Return [x, y] of the center of cell containing provided text 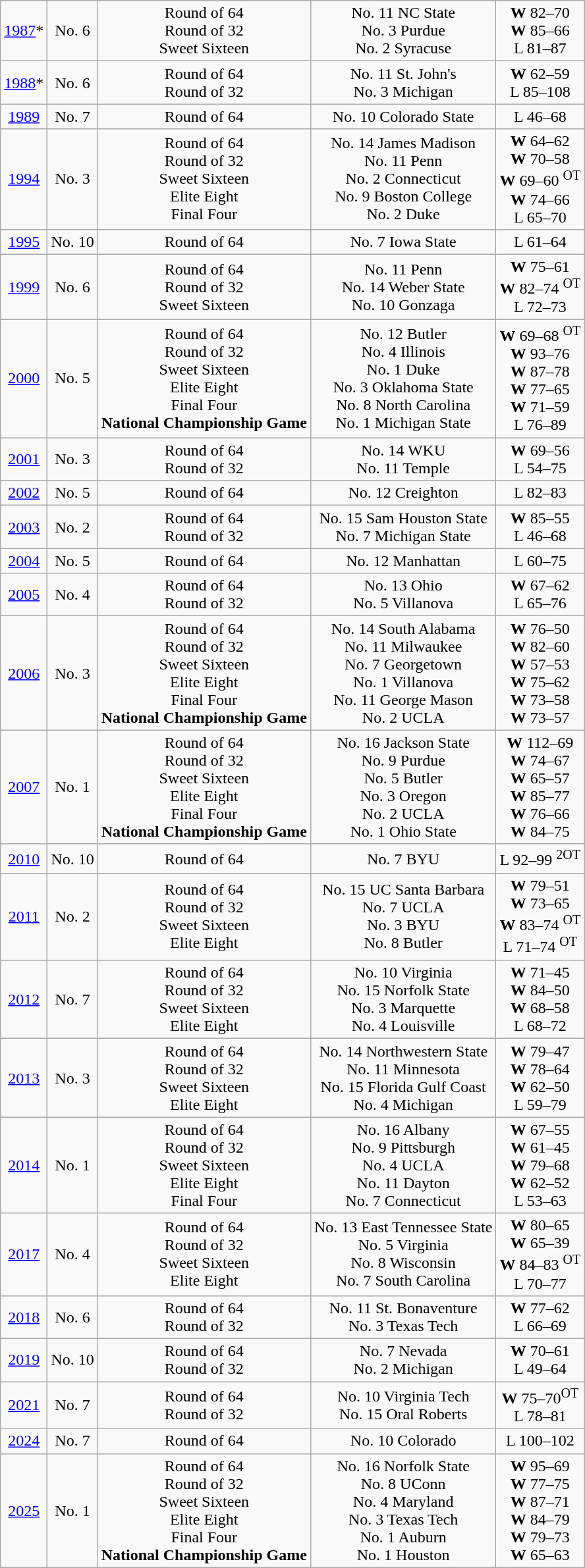
W 95–69W 77–75W 87–71W 84–79W 79–73 W 65–63 [540, 1510]
No. 10 Colorado State [403, 117]
No. 12 Manhattan [403, 561]
L 60–75 [540, 561]
2019 [24, 1360]
2002 [24, 493]
No. 13 OhioNo. 5 Villanova [403, 595]
W 70–61L 49–64 [540, 1360]
L 92–99 2OT [540, 858]
W 69–56L 54–75 [540, 459]
W 64–62W 70–58W 69–60 OTW 74–66L 65–70 [540, 179]
1989 [24, 117]
1988* [24, 83]
1999 [24, 287]
W 77–62L 66–69 [540, 1317]
2003 [24, 527]
No. 11 NC StateNo. 3 PurdueNo. 2 Syracuse [403, 31]
L 100–102 [540, 1441]
1995 [24, 242]
No. 16 Jackson StateNo. 9 PurdueNo. 5 ButlerNo. 3 OregonNo. 2 UCLANo. 1 Ohio State [403, 787]
No. 11 St. John'sNo. 3 Michigan [403, 83]
2014 [24, 1165]
2018 [24, 1317]
2017 [24, 1255]
W 112–69W 74–67W 65–57W 85–77W 76–66W 84–75 [540, 787]
2011 [24, 917]
No. 11 PennNo. 14 Weber StateNo. 10 Gonzaga [403, 287]
2004 [24, 561]
No. 14 South AlabamaNo. 11 MilwaukeeNo. 7 GeorgetownNo. 1 VillanovaNo. 11 George MasonNo. 2 UCLA [403, 673]
No. 15 UC Santa BarbaraNo. 7 UCLANo. 3 BYUNo. 8 Butler [403, 917]
W 75–61W 82–74 OTL 72–73 [540, 287]
L 46–68 [540, 117]
No. 16 AlbanyNo. 9 PittsburghNo. 4 UCLANo. 11 DaytonNo. 7 Connecticut [403, 1165]
No. 12 ButlerNo. 4 IllinoisNo. 1 DukeNo. 3 Oklahoma StateNo. 8 North CarolinaNo. 1 Michigan State [403, 379]
No. 14 Northwestern StateNo. 11 MinnesotaNo. 15 Florida Gulf CoastNo. 4 Michigan [403, 1078]
2010 [24, 858]
No. 14 WKUNo. 11 Temple [403, 459]
W 67–55W 61–45W 79–68W 62–52L 53–63 [540, 1165]
W 82–70W 85–66L 81–87 [540, 31]
2013 [24, 1078]
W 75–70OTL 78–81 [540, 1405]
W 67–62L 65–76 [540, 595]
2007 [24, 787]
2005 [24, 595]
2006 [24, 673]
No. 7 BYU [403, 858]
No. 14 James MadisonNo. 11 PennNo. 2 ConnecticutNo. 9 Boston CollegeNo. 2 Duke [403, 179]
W 69–68 OTW 93–76W 87–78W 77–65W 71–59L 76–89 [540, 379]
No. 10 Virginia TechNo. 15 Oral Roberts [403, 1405]
W 79–47W 78–64W 62–50L 59–79 [540, 1078]
2024 [24, 1441]
W 85–55L 46–68 [540, 527]
W 80–65 W 65–39 W 84–83 OTL 70–77 [540, 1255]
No. 13 East Tennessee StateNo. 5 VirginiaNo. 8 WisconsinNo. 7 South Carolina [403, 1255]
L 82–83 [540, 493]
2000 [24, 379]
W 62–59L 85–108 [540, 83]
No. 7 NevadaNo. 2 Michigan [403, 1360]
1994 [24, 179]
W 79–51W 73–65W 83–74 OTL 71–74 OT [540, 917]
No. 15 Sam Houston StateNo. 7 Michigan State [403, 527]
No. 11 St. BonaventureNo. 3 Texas Tech [403, 1317]
No. 12 Creighton [403, 493]
2001 [24, 459]
No. 10 VirginiaNo. 15 Norfolk StateNo. 3 MarquetteNo. 4 Louisville [403, 999]
1987* [24, 31]
2025 [24, 1510]
W 71–45W 84–50W 68–58L 68–72 [540, 999]
No. 7 Iowa State [403, 242]
W 76–50W 82–60W 57–53W 75–62W 73–58W 73–57 [540, 673]
2021 [24, 1405]
No. 10 Colorado [403, 1441]
No. 16 Norfolk StateNo. 8 UConnNo. 4 MarylandNo. 3 Texas TechNo. 1 AuburnNo. 1 Houston [403, 1510]
2012 [24, 999]
L 61–64 [540, 242]
